Pinpoint the cell where the given text exists, returning its (x, y) midpoint coordinate. 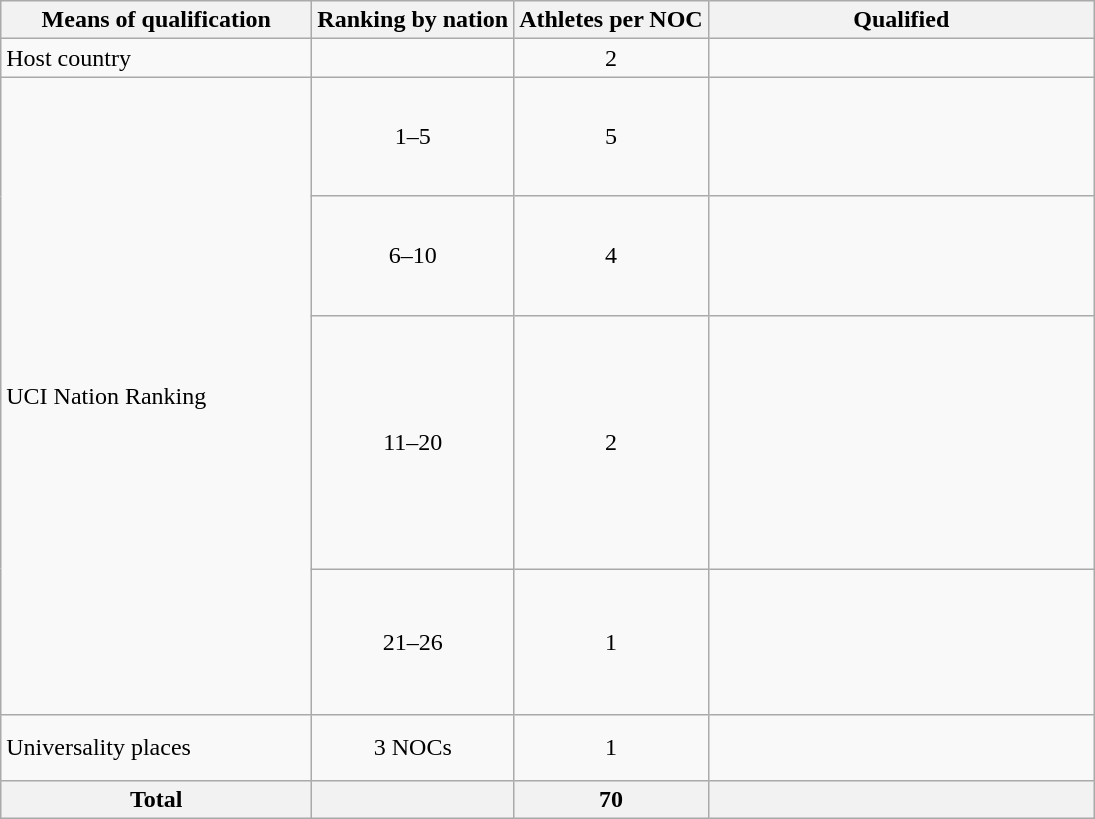
Means of qualification (156, 20)
Universality places (156, 748)
UCI Nation Ranking (156, 396)
6–10 (413, 256)
Athletes per NOC (612, 20)
Total (156, 799)
3 NOCs (413, 748)
Qualified (901, 20)
Host country (156, 58)
1–5 (413, 136)
70 (612, 799)
11–20 (413, 442)
Ranking by nation (413, 20)
21–26 (413, 642)
5 (612, 136)
4 (612, 256)
